Find where the given text appears and provide that cell's center as [x, y] coordinate. 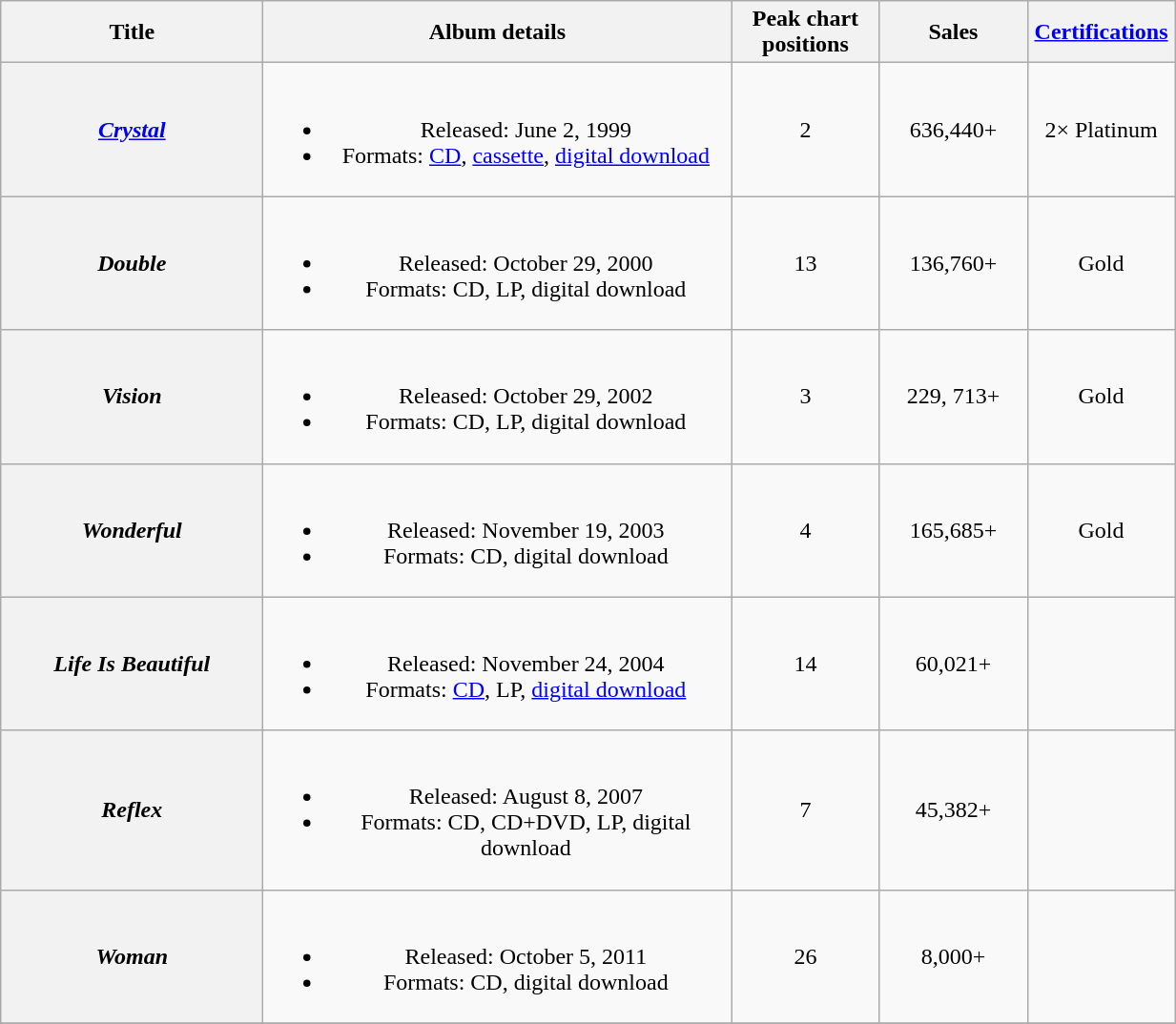
13 [805, 263]
Released: October 5, 2011Formats: CD, digital download [498, 956]
8,000+ [954, 956]
2× Platinum [1101, 130]
7 [805, 810]
60,021+ [954, 664]
229, 713+ [954, 397]
Reflex [132, 810]
Certifications [1101, 32]
Crystal [132, 130]
4 [805, 530]
Released: November 24, 2004Formats: CD, LP, digital download [498, 664]
Released: June 2, 1999Formats: CD, cassette, digital download [498, 130]
3 [805, 397]
Sales [954, 32]
Released: October 29, 2002Formats: CD, LP, digital download [498, 397]
Title [132, 32]
Released: August 8, 2007Formats: CD, CD+DVD, LP, digital download [498, 810]
Released: October 29, 2000Formats: CD, LP, digital download [498, 263]
Vision [132, 397]
14 [805, 664]
Released: November 19, 2003Formats: CD, digital download [498, 530]
Woman [132, 956]
Double [132, 263]
Life Is Beautiful [132, 664]
165,685+ [954, 530]
45,382+ [954, 810]
Album details [498, 32]
136,760+ [954, 263]
Peak chart positions [805, 32]
26 [805, 956]
Wonderful [132, 530]
2 [805, 130]
636,440+ [954, 130]
